Detect which cell encompasses the target text, then output its (x, y) center coordinate. 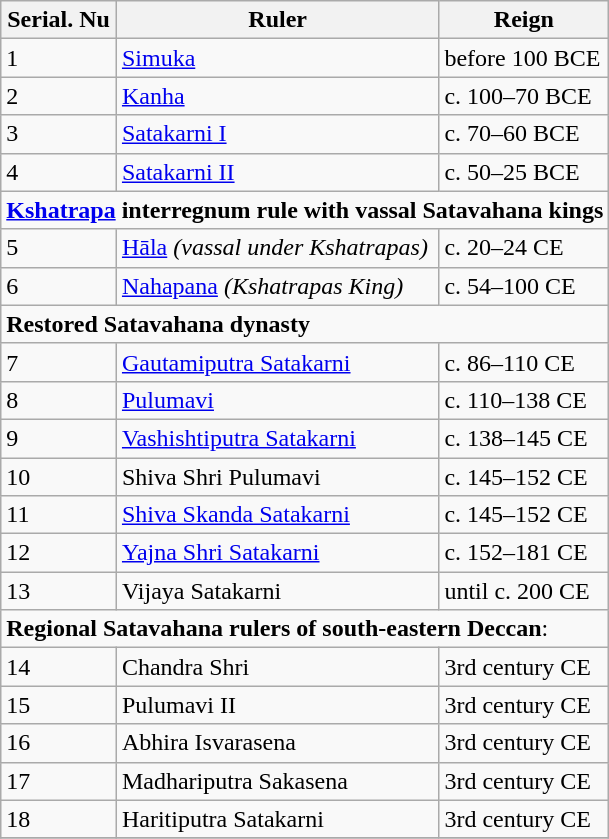
c. 50–25 BCE (524, 172)
until c. 200 CE (524, 591)
Abhira Isvarasena (277, 743)
5 (59, 248)
Hāla (vassal under Kshatrapas) (277, 248)
3 (59, 134)
Reign (524, 20)
c. 86–110 CE (524, 362)
Vijaya Satakarni (277, 591)
Chandra Shri (277, 667)
17 (59, 781)
c. 54–100 CE (524, 286)
before 100 BCE (524, 58)
6 (59, 286)
Ruler (277, 20)
Regional Satavahana rulers of south-eastern Deccan: (305, 629)
Yajna Shri Satakarni (277, 553)
2 (59, 96)
Madhariputra Sakasena (277, 781)
Kanha (277, 96)
12 (59, 553)
4 (59, 172)
Shiva Shri Pulumavi (277, 477)
14 (59, 667)
Haritiputra Satakarni (277, 819)
1 (59, 58)
15 (59, 705)
8 (59, 400)
Pulumavi II (277, 705)
Pulumavi (277, 400)
Vashishtiputra Satakarni (277, 438)
Shiva Skanda Satakarni (277, 515)
c. 138–145 CE (524, 438)
c. 100–70 BCE (524, 96)
Nahapana (Kshatrapas King) (277, 286)
18 (59, 819)
Satakarni II (277, 172)
Simuka (277, 58)
16 (59, 743)
Satakarni I (277, 134)
Kshatrapa interregnum rule with vassal Satavahana kings (305, 210)
9 (59, 438)
7 (59, 362)
Gautamiputra Satakarni (277, 362)
c. 152–181 CE (524, 553)
11 (59, 515)
10 (59, 477)
Restored Satavahana dynasty (305, 324)
Serial. Nu (59, 20)
13 (59, 591)
c. 70–60 BCE (524, 134)
c. 110–138 CE (524, 400)
c. 20–24 CE (524, 248)
